Output the [X, Y] coordinate of the center of the cell containing the given text.  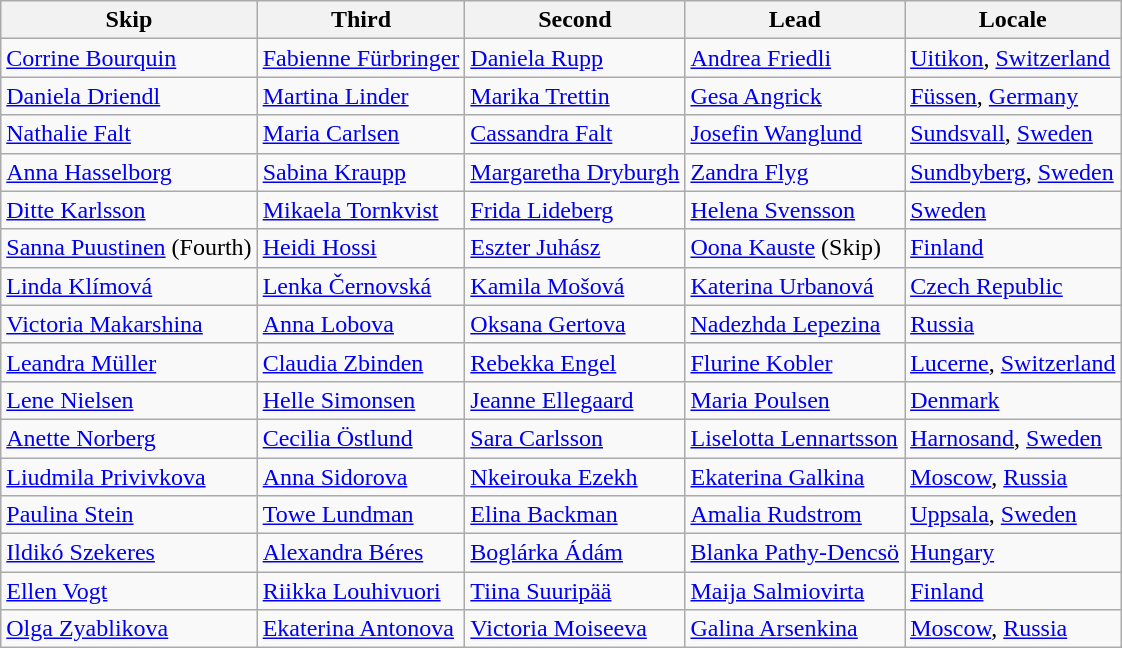
Third [361, 20]
Locale [1013, 20]
Lene Nielsen [129, 400]
Sundsvall, Sweden [1013, 134]
Ekaterina Galkina [795, 477]
Victoria Makarshina [129, 324]
Daniela Driendl [129, 96]
Galina Arsenkina [795, 629]
Russia [1013, 324]
Josefin Wanglund [795, 134]
Maria Carlsen [361, 134]
Uitikon, Switzerland [1013, 58]
Nadezhda Lepezina [795, 324]
Maria Poulsen [795, 400]
Anna Sidorova [361, 477]
Sara Carlsson [575, 438]
Eszter Juhász [575, 248]
Maija Salmiovirta [795, 591]
Mikaela Tornkvist [361, 210]
Leandra Müller [129, 362]
Linda Klímová [129, 286]
Towe Lundman [361, 515]
Flurine Kobler [795, 362]
Cecilia Östlund [361, 438]
Gesa Angrick [795, 96]
Second [575, 20]
Sanna Puustinen (Fourth) [129, 248]
Anna Hasselborg [129, 172]
Martina Linder [361, 96]
Cassandra Falt [575, 134]
Ildikó Szekeres [129, 553]
Amalia Rudstrom [795, 515]
Sweden [1013, 210]
Skip [129, 20]
Rebekka Engel [575, 362]
Helle Simonsen [361, 400]
Paulina Stein [129, 515]
Victoria Moiseeva [575, 629]
Ekaterina Antonova [361, 629]
Nathalie Falt [129, 134]
Harnosand, Sweden [1013, 438]
Füssen, Germany [1013, 96]
Uppsala, Sweden [1013, 515]
Riikka Louhivuori [361, 591]
Tiina Suuripää [575, 591]
Daniela Rupp [575, 58]
Elina Backman [575, 515]
Kamila Mošová [575, 286]
Blanka Pathy-Dencsö [795, 553]
Sabina Kraupp [361, 172]
Zandra Flyg [795, 172]
Ditte Karlsson [129, 210]
Helena Svensson [795, 210]
Denmark [1013, 400]
Fabienne Fürbringer [361, 58]
Andrea Friedli [795, 58]
Margaretha Dryburgh [575, 172]
Oksana Gertova [575, 324]
Ellen Vogt [129, 591]
Liselotta Lennartsson [795, 438]
Lenka Černovská [361, 286]
Jeanne Ellegaard [575, 400]
Olga Zyablikova [129, 629]
Heidi Hossi [361, 248]
Frida Lideberg [575, 210]
Liudmila Privivkova [129, 477]
Anna Lobova [361, 324]
Claudia Zbinden [361, 362]
Anette Norberg [129, 438]
Czech Republic [1013, 286]
Lucerne, Switzerland [1013, 362]
Katerina Urbanová [795, 286]
Alexandra Béres [361, 553]
Lead [795, 20]
Oona Kauste (Skip) [795, 248]
Marika Trettin [575, 96]
Hungary [1013, 553]
Nkeirouka Ezekh [575, 477]
Sundbyberg, Sweden [1013, 172]
Corrine Bourquin [129, 58]
Boglárka Ádám [575, 553]
